From the cell containing the given text, extract its center point as (x, y) coordinate. 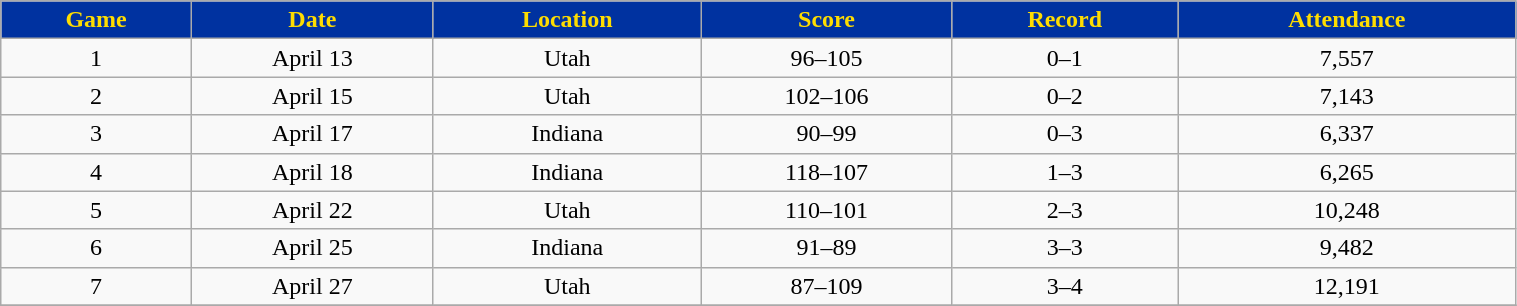
5 (96, 210)
9,482 (1347, 248)
Game (96, 20)
0–3 (1065, 134)
2–3 (1065, 210)
Record (1065, 20)
110–101 (826, 210)
April 15 (312, 96)
102–106 (826, 96)
1 (96, 58)
Location (567, 20)
Attendance (1347, 20)
2 (96, 96)
3 (96, 134)
12,191 (1347, 286)
Date (312, 20)
April 27 (312, 286)
118–107 (826, 172)
April 22 (312, 210)
3–3 (1065, 248)
1–3 (1065, 172)
91–89 (826, 248)
3–4 (1065, 286)
90–99 (826, 134)
6,265 (1347, 172)
96–105 (826, 58)
0–1 (1065, 58)
April 25 (312, 248)
Score (826, 20)
7,557 (1347, 58)
April 13 (312, 58)
87–109 (826, 286)
6 (96, 248)
10,248 (1347, 210)
4 (96, 172)
April 17 (312, 134)
6,337 (1347, 134)
7,143 (1347, 96)
April 18 (312, 172)
7 (96, 286)
0–2 (1065, 96)
